Scan for the cell matching the given text and deliver its [x, y] coordinate at center. 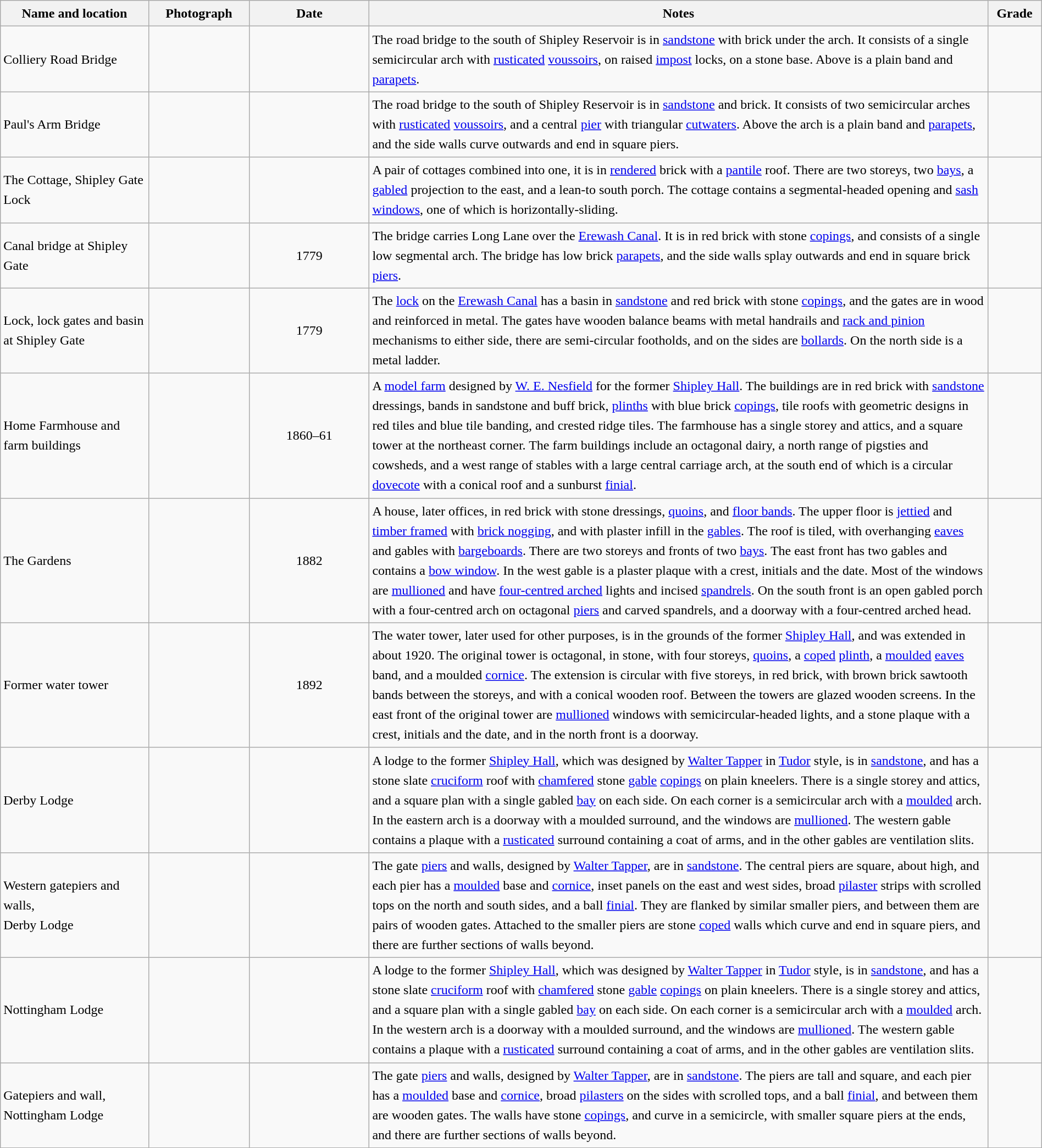
Grade [1015, 13]
Derby Lodge [75, 800]
The Cottage, Shipley Gate Lock [75, 190]
Gatepiers and wall,Nottingham Lodge [75, 1106]
Colliery Road Bridge [75, 59]
1892 [309, 685]
1860–61 [309, 435]
Former water tower [75, 685]
Lock, lock gates and basin at Shipley Gate [75, 331]
The Gardens [75, 561]
Canal bridge at Shipley Gate [75, 255]
Date [309, 13]
Name and location [75, 13]
1882 [309, 561]
Photograph [199, 13]
Nottingham Lodge [75, 1010]
Notes [678, 13]
Home Farmhouse and farm buildings [75, 435]
Paul's Arm Bridge [75, 124]
Western gatepiers and walls,Derby Lodge [75, 905]
